Provide the [X, Y] coordinate of the cell's center where the given text is located.  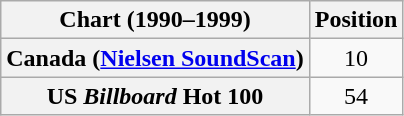
Canada (Nielsen SoundScan) [155, 58]
54 [356, 96]
10 [356, 58]
US Billboard Hot 100 [155, 96]
Position [356, 20]
Chart (1990–1999) [155, 20]
